Output the (x, y) coordinate of the center of the cell containing the given text.  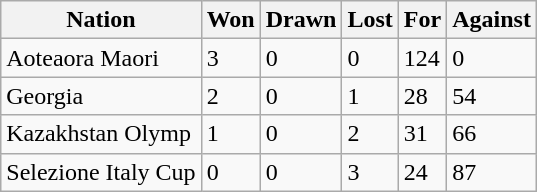
87 (492, 172)
54 (492, 96)
For (422, 20)
Kazakhstan Olymp (101, 134)
Won (230, 20)
Aoteaora Maori (101, 58)
Georgia (101, 96)
Against (492, 20)
Selezione Italy Cup (101, 172)
31 (422, 134)
Lost (370, 20)
Drawn (301, 20)
124 (422, 58)
Nation (101, 20)
24 (422, 172)
66 (492, 134)
28 (422, 96)
